Detect which cell encompasses the target text, then output its [x, y] center coordinate. 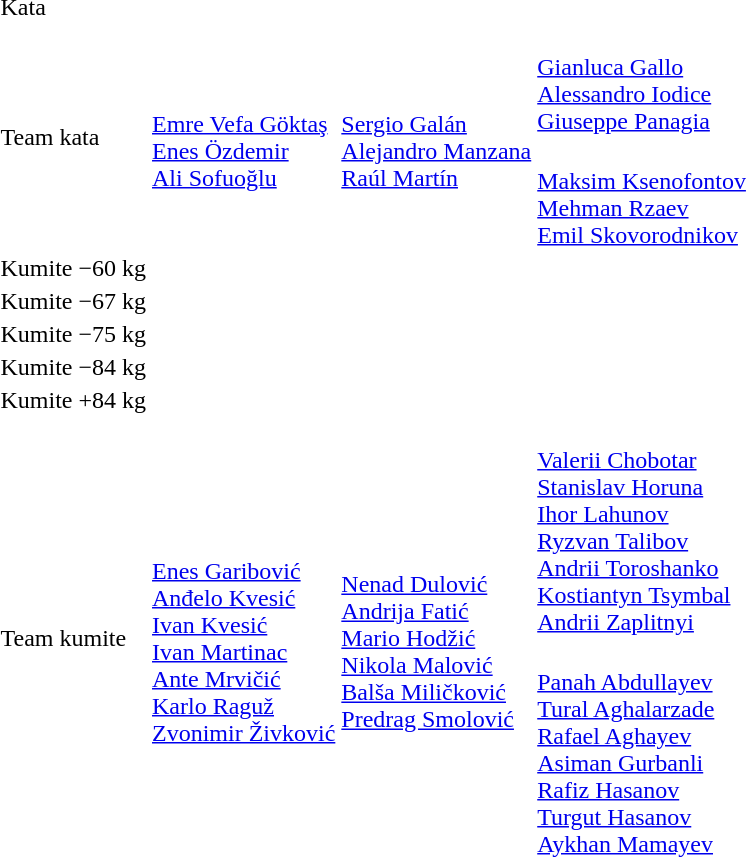
Sergio GalánAlejandro ManzanaRaúl Martín [436, 138]
Emre Vefa GöktaşEnes ÖzdemirAli Sofuoğlu [244, 138]
